Output the (X, Y) coordinate of the center of the cell containing the given text.  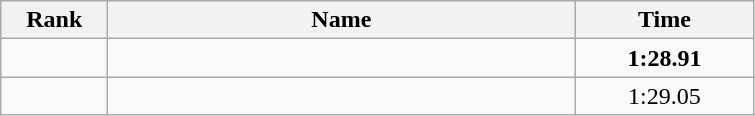
1:28.91 (664, 58)
Name (342, 20)
Rank (54, 20)
1:29.05 (664, 96)
Time (664, 20)
